From the cell containing the given text, extract its center point as (x, y) coordinate. 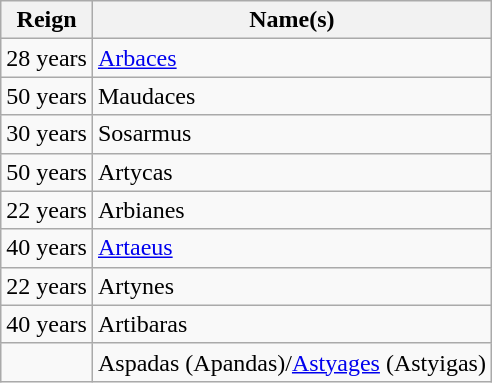
Artibaras (292, 324)
Artycas (292, 172)
Artaeus (292, 248)
Name(s) (292, 20)
30 years (47, 134)
Artynes (292, 286)
Sosarmus (292, 134)
Aspadas (Apandas)/Astyages (Astyigas) (292, 362)
Arbianes (292, 210)
Reign (47, 20)
Maudaces (292, 96)
28 years (47, 58)
Arbaces (292, 58)
